Find where the given text appears and provide that cell's center as (X, Y) coordinate. 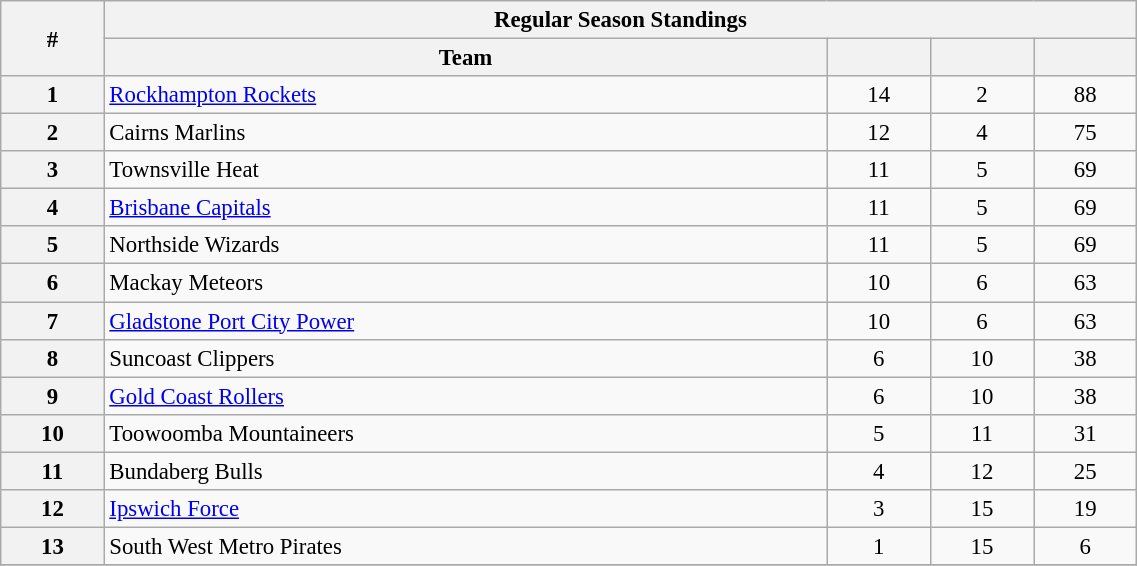
9 (52, 396)
# (52, 38)
88 (1086, 95)
Gold Coast Rollers (466, 396)
13 (52, 546)
Gladstone Port City Power (466, 321)
Bundaberg Bulls (466, 471)
Ipswich Force (466, 509)
19 (1086, 509)
Brisbane Capitals (466, 208)
Townsville Heat (466, 170)
Northside Wizards (466, 245)
Mackay Meteors (466, 283)
25 (1086, 471)
Rockhampton Rockets (466, 95)
South West Metro Pirates (466, 546)
31 (1086, 433)
14 (878, 95)
Cairns Marlins (466, 133)
Team (466, 58)
75 (1086, 133)
Toowoomba Mountaineers (466, 433)
7 (52, 321)
Regular Season Standings (620, 20)
8 (52, 358)
Suncoast Clippers (466, 358)
